From the cell containing the given text, extract its center point as (X, Y) coordinate. 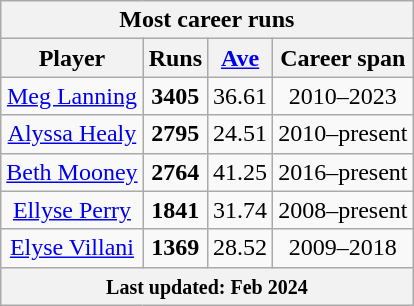
Alyssa Healy (72, 134)
Beth Mooney (72, 172)
24.51 (240, 134)
Last updated: Feb 2024 (207, 286)
2008–present (343, 210)
Ave (240, 58)
2764 (175, 172)
41.25 (240, 172)
3405 (175, 96)
Meg Lanning (72, 96)
28.52 (240, 248)
36.61 (240, 96)
Player (72, 58)
2010–present (343, 134)
1369 (175, 248)
Ellyse Perry (72, 210)
2016–present (343, 172)
Elyse Villani (72, 248)
31.74 (240, 210)
Runs (175, 58)
Most career runs (207, 20)
2795 (175, 134)
2009–2018 (343, 248)
1841 (175, 210)
Career span (343, 58)
2010–2023 (343, 96)
